Detect which cell encompasses the target text, then output its (x, y) center coordinate. 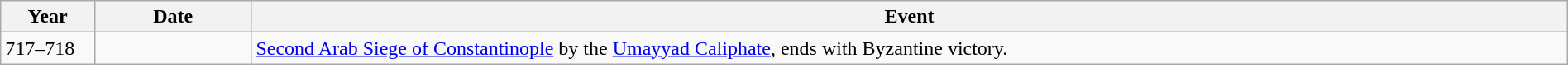
Event (910, 17)
Year (48, 17)
Date (172, 17)
Second Arab Siege of Constantinople by the Umayyad Caliphate, ends with Byzantine victory. (910, 48)
717–718 (48, 48)
